Pinpoint the cell where the given text exists, returning its [X, Y] midpoint coordinate. 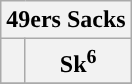
49ers Sacks [66, 20]
Sk6 [78, 62]
